Return the (x, y) coordinate for the center point of the cell that contains the specified text.  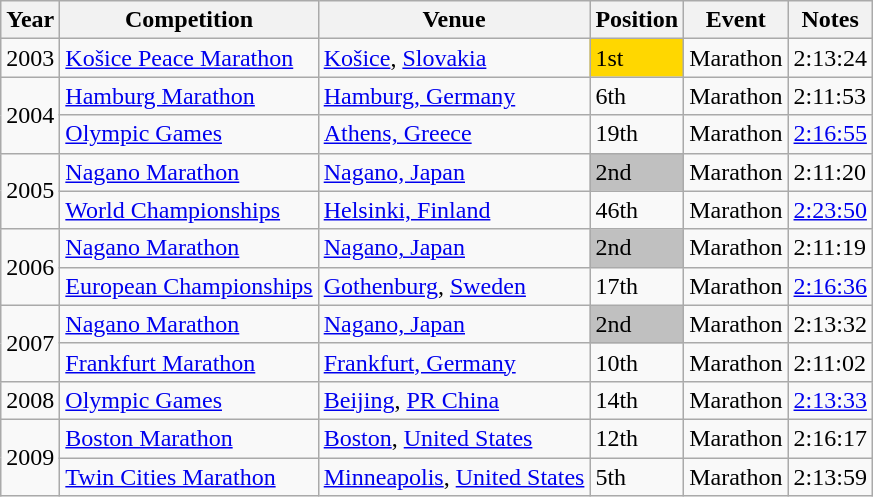
2003 (30, 58)
2:23:50 (830, 210)
1st (637, 58)
2:13:33 (830, 400)
2008 (30, 400)
Košice, Slovakia (454, 58)
Boston Marathon (189, 438)
2005 (30, 191)
2009 (30, 457)
2:13:32 (830, 324)
2:16:36 (830, 286)
2:11:02 (830, 362)
2006 (30, 267)
Twin Cities Marathon (189, 477)
Boston, United States (454, 438)
12th (637, 438)
2:13:59 (830, 477)
2004 (30, 115)
Gothenburg, Sweden (454, 286)
Hamburg Marathon (189, 96)
Frankfurt Marathon (189, 362)
6th (637, 96)
Event (736, 20)
Position (637, 20)
Minneapolis, United States (454, 477)
Frankfurt, Germany (454, 362)
World Championships (189, 210)
17th (637, 286)
5th (637, 477)
2:11:20 (830, 172)
Year (30, 20)
19th (637, 134)
Athens, Greece (454, 134)
46th (637, 210)
Beijing, PR China (454, 400)
Notes (830, 20)
2:11:53 (830, 96)
2:11:19 (830, 248)
Košice Peace Marathon (189, 58)
Competition (189, 20)
14th (637, 400)
2:13:24 (830, 58)
Helsinki, Finland (454, 210)
10th (637, 362)
2007 (30, 343)
Hamburg, Germany (454, 96)
2:16:55 (830, 134)
European Championships (189, 286)
2:16:17 (830, 438)
Venue (454, 20)
